From the cell containing the given text, extract its center point as (X, Y) coordinate. 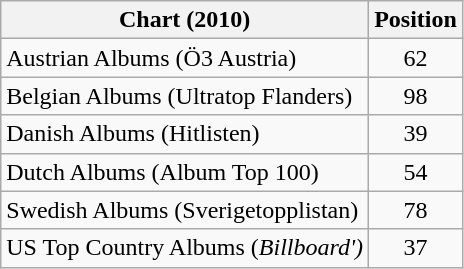
Belgian Albums (Ultratop Flanders) (185, 96)
54 (416, 172)
37 (416, 248)
Chart (2010) (185, 20)
62 (416, 58)
39 (416, 134)
Swedish Albums (Sverigetopplistan) (185, 210)
98 (416, 96)
Danish Albums (Hitlisten) (185, 134)
Austrian Albums (Ö3 Austria) (185, 58)
Dutch Albums (Album Top 100) (185, 172)
78 (416, 210)
Position (416, 20)
US Top Country Albums (Billboard') (185, 248)
